Find where the given text appears and provide that cell's center as [x, y] coordinate. 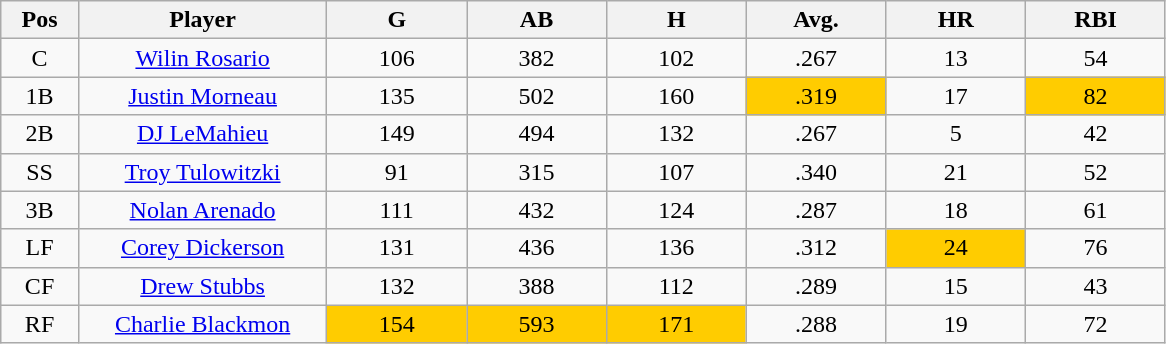
91 [397, 172]
111 [397, 210]
382 [537, 58]
315 [537, 172]
171 [676, 324]
82 [1096, 96]
17 [956, 96]
21 [956, 172]
H [676, 20]
Pos [40, 20]
5 [956, 134]
154 [397, 324]
Player [202, 20]
136 [676, 248]
1B [40, 96]
593 [537, 324]
SS [40, 172]
Charlie Blackmon [202, 324]
.289 [816, 286]
Corey Dickerson [202, 248]
19 [956, 324]
2B [40, 134]
Wilin Rosario [202, 58]
42 [1096, 134]
Drew Stubbs [202, 286]
76 [1096, 248]
388 [537, 286]
18 [956, 210]
.288 [816, 324]
Troy Tulowitzki [202, 172]
AB [537, 20]
107 [676, 172]
131 [397, 248]
.340 [816, 172]
52 [1096, 172]
149 [397, 134]
436 [537, 248]
54 [1096, 58]
.319 [816, 96]
102 [676, 58]
502 [537, 96]
CF [40, 286]
RF [40, 324]
43 [1096, 286]
G [397, 20]
3B [40, 210]
.287 [816, 210]
24 [956, 248]
Justin Morneau [202, 96]
160 [676, 96]
C [40, 58]
13 [956, 58]
DJ LeMahieu [202, 134]
HR [956, 20]
135 [397, 96]
72 [1096, 324]
494 [537, 134]
RBI [1096, 20]
15 [956, 286]
61 [1096, 210]
124 [676, 210]
106 [397, 58]
432 [537, 210]
112 [676, 286]
Avg. [816, 20]
Nolan Arenado [202, 210]
LF [40, 248]
.312 [816, 248]
